Pinpoint the cell where the given text exists, returning its (X, Y) midpoint coordinate. 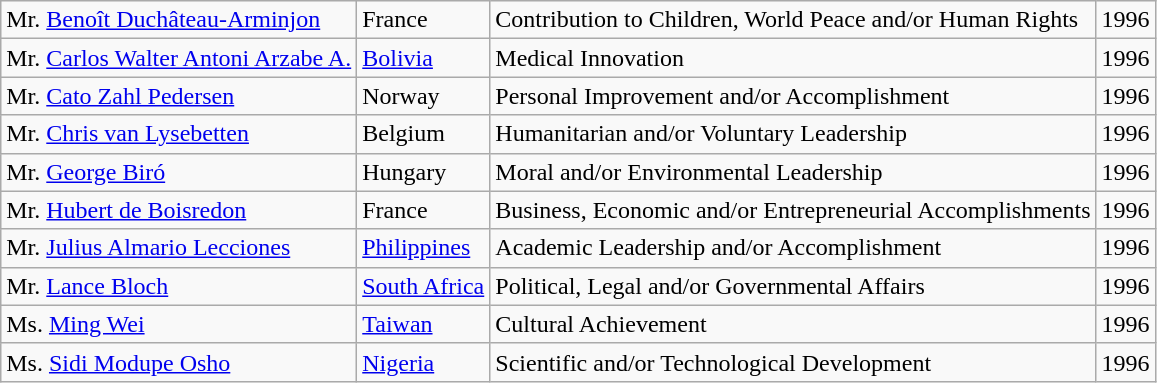
Taiwan (424, 324)
Mr. Cato Zahl Pedersen (179, 96)
Mr. Chris van Lysebetten (179, 134)
Mr. Benoît Duchâteau-Arminjon (179, 20)
Humanitarian and/or Voluntary Leadership (793, 134)
Business, Economic and/or Entrepreneurial Accomplishments (793, 210)
Contribution to Children, World Peace and/or Human Rights (793, 20)
Medical Innovation (793, 58)
Nigeria (424, 362)
Belgium (424, 134)
Mr. George Biró (179, 172)
Bolivia (424, 58)
Personal Improvement and/or Accomplishment (793, 96)
Philippines (424, 248)
Academic Leadership and/or Accomplishment (793, 248)
Norway (424, 96)
Hungary (424, 172)
Mr. Julius Almario Lecciones (179, 248)
Scientific and/or Technological Development (793, 362)
Mr. Lance Bloch (179, 286)
Mr. Carlos Walter Antoni Arzabe A. (179, 58)
Moral and/or Environmental Leadership (793, 172)
Cultural Achievement (793, 324)
Mr. Hubert de Boisredon (179, 210)
Ms. Ming Wei (179, 324)
South Africa (424, 286)
Political, Legal and/or Governmental Affairs (793, 286)
Ms. Sidi Modupe Osho (179, 362)
